Pinpoint the cell where the given text exists, returning its [X, Y] midpoint coordinate. 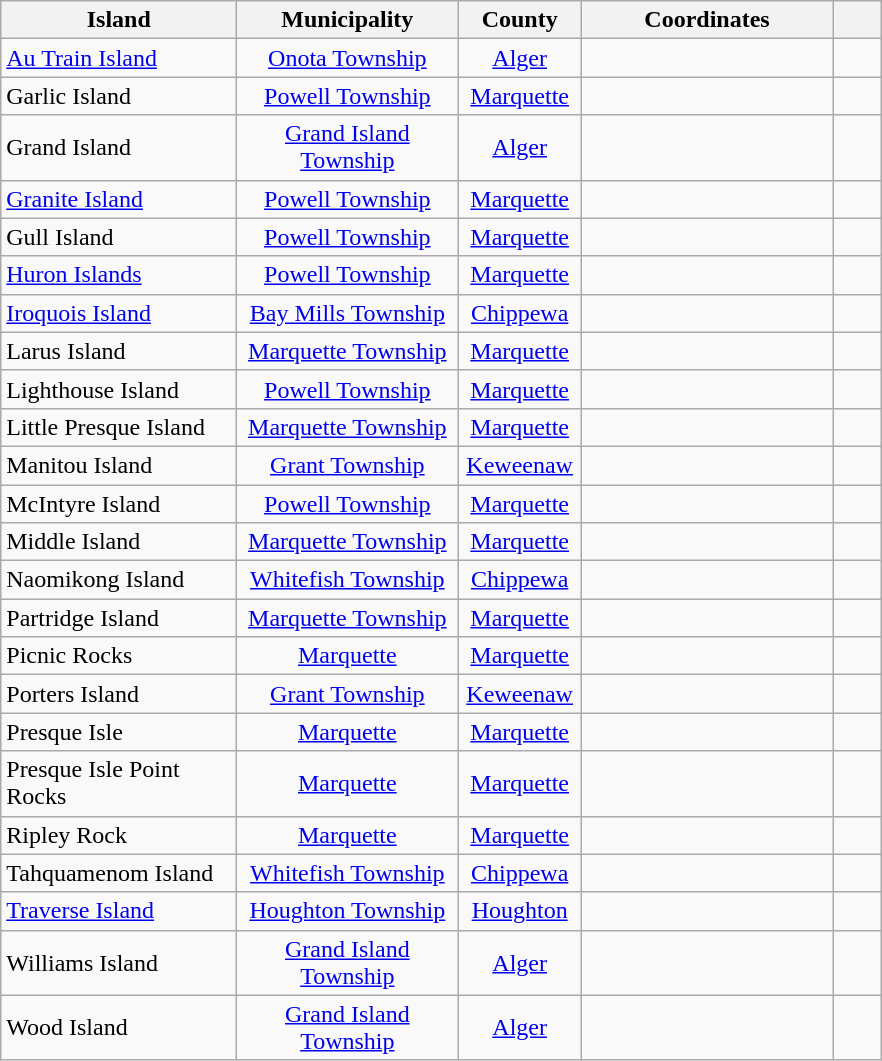
Coordinates [706, 20]
Naomikong Island [119, 580]
Presque Isle [119, 732]
Little Presque Island [119, 427]
Bay Mills Township [348, 313]
Onota Township [348, 58]
Lighthouse Island [119, 389]
Porters Island [119, 694]
Partridge Island [119, 618]
Wood Island [119, 1028]
Williams Island [119, 962]
Granite Island [119, 199]
Middle Island [119, 542]
Au Train Island [119, 58]
Island [119, 20]
Picnic Rocks [119, 656]
Municipality [348, 20]
County [520, 20]
Houghton Township [348, 911]
Traverse Island [119, 911]
Houghton [520, 911]
Larus Island [119, 351]
Tahquamenom Island [119, 873]
Manitou Island [119, 465]
Gull Island [119, 237]
Ripley Rock [119, 835]
Huron Islands [119, 275]
McIntyre Island [119, 503]
Iroquois Island [119, 313]
Grand Island [119, 148]
Garlic Island [119, 96]
Presque Isle Point Rocks [119, 784]
